Extract the [x, y] coordinate from the center of the cell holding the provided text.  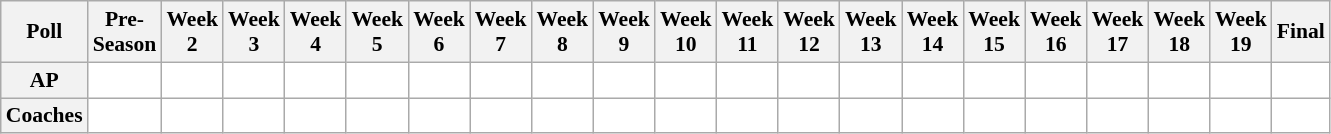
Week4 [316, 32]
Week5 [377, 32]
Week18 [1179, 32]
Week14 [933, 32]
Final [1301, 32]
Week8 [562, 32]
Week2 [192, 32]
Week12 [809, 32]
Week13 [871, 32]
Week15 [994, 32]
Week11 [748, 32]
Poll [44, 32]
Week6 [439, 32]
Week10 [686, 32]
Week3 [254, 32]
Week17 [1118, 32]
Week19 [1241, 32]
Week7 [501, 32]
AP [44, 80]
Coaches [44, 116]
Pre-Season [125, 32]
Week16 [1056, 32]
Week9 [624, 32]
